Identify which cell holds the provided text, then report its [x, y] central coordinate. 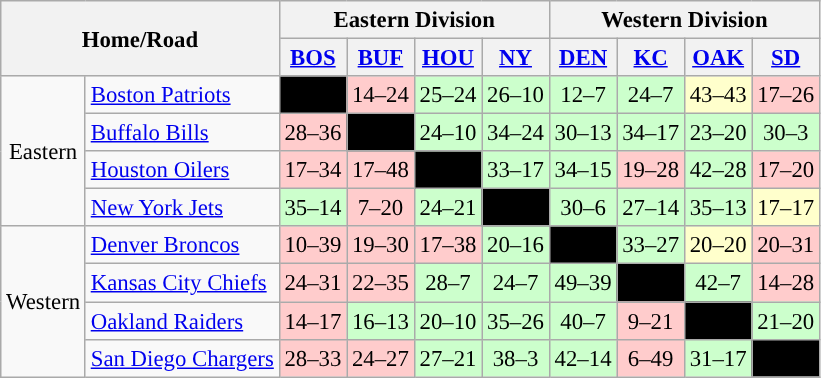
Western [44, 301]
24–10 [448, 133]
KC [651, 58]
9–21 [651, 321]
Oakland Raiders [182, 321]
40–7 [583, 321]
49–39 [583, 283]
33–27 [651, 245]
21–20 [786, 321]
17–38 [448, 245]
DEN [583, 58]
10–39 [313, 245]
Home/Road [140, 38]
20–16 [516, 245]
35–14 [313, 208]
Boston Patriots [182, 95]
17–48 [381, 170]
Denver Broncos [182, 245]
Kansas City Chiefs [182, 283]
24–31 [313, 283]
19–30 [381, 245]
33–17 [516, 170]
7–20 [381, 208]
17–34 [313, 170]
San Diego Chargers [182, 358]
42–28 [718, 170]
19–28 [651, 170]
25–24 [448, 95]
30–3 [786, 133]
35–13 [718, 208]
24–27 [381, 358]
Houston Oilers [182, 170]
20–20 [718, 245]
30–6 [583, 208]
12–7 [583, 95]
22–35 [381, 283]
20–31 [786, 245]
27–14 [651, 208]
BUF [381, 58]
Eastern Division [414, 20]
38–3 [516, 358]
Western Division [684, 20]
34–24 [516, 133]
35–26 [516, 321]
34–17 [651, 133]
SD [786, 58]
43–43 [718, 95]
HOU [448, 58]
17–17 [786, 208]
24–21 [448, 208]
NY [516, 58]
42–14 [583, 358]
14–24 [381, 95]
31–17 [718, 358]
14–28 [786, 283]
28–36 [313, 133]
42–7 [718, 283]
Buffalo Bills [182, 133]
OAK [718, 58]
New York Jets [182, 208]
30–13 [583, 133]
16–13 [381, 321]
34–15 [583, 170]
17–26 [786, 95]
28–33 [313, 358]
28–7 [448, 283]
17–20 [786, 170]
Eastern [44, 151]
23–20 [718, 133]
14–17 [313, 321]
27–21 [448, 358]
6–49 [651, 358]
26–10 [516, 95]
BOS [313, 58]
20–10 [448, 321]
